Output the (X, Y) coordinate of the center of the cell containing the given text.  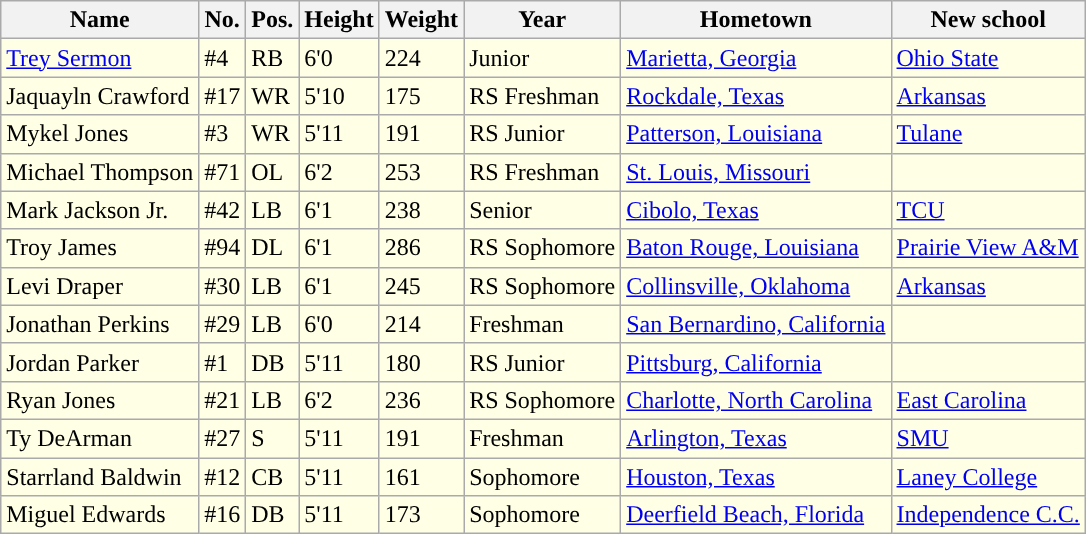
CB (272, 477)
#42 (222, 210)
#94 (222, 248)
Michael Thompson (100, 172)
Marietta, Georgia (756, 58)
Jordan Parker (100, 362)
214 (421, 324)
238 (421, 210)
Laney College (988, 477)
St. Louis, Missouri (756, 172)
Miguel Edwards (100, 515)
San Bernardino, California (756, 324)
Tulane (988, 134)
#29 (222, 324)
Deerfield Beach, Florida (756, 515)
#30 (222, 286)
Levi Draper (100, 286)
236 (421, 400)
Independence C.C. (988, 515)
Patterson, Louisiana (756, 134)
OL (272, 172)
#16 (222, 515)
161 (421, 477)
East Carolina (988, 400)
286 (421, 248)
Houston, Texas (756, 477)
5'10 (339, 96)
Jaquayln Crawford (100, 96)
Arlington, Texas (756, 438)
Collinsville, Oklahoma (756, 286)
Hometown (756, 20)
#4 (222, 58)
#3 (222, 134)
No. (222, 20)
#21 (222, 400)
Cibolo, Texas (756, 210)
S (272, 438)
Junior (542, 58)
Prairie View A&M (988, 248)
#17 (222, 96)
180 (421, 362)
Trey Sermon (100, 58)
DL (272, 248)
245 (421, 286)
SMU (988, 438)
#27 (222, 438)
175 (421, 96)
173 (421, 515)
Pos. (272, 20)
TCU (988, 210)
Year (542, 20)
Height (339, 20)
RB (272, 58)
Senior (542, 210)
Ryan Jones (100, 400)
#1 (222, 362)
Rockdale, Texas (756, 96)
Jonathan Perkins (100, 324)
#12 (222, 477)
New school (988, 20)
Name (100, 20)
224 (421, 58)
Charlotte, North Carolina (756, 400)
Pittsburg, California (756, 362)
Weight (421, 20)
Ohio State (988, 58)
Mark Jackson Jr. (100, 210)
#71 (222, 172)
Ty DeArman (100, 438)
Mykel Jones (100, 134)
Baton Rouge, Louisiana (756, 248)
Troy James (100, 248)
253 (421, 172)
Starrland Baldwin (100, 477)
